Output the (x, y) coordinate of the center of the cell containing the given text.  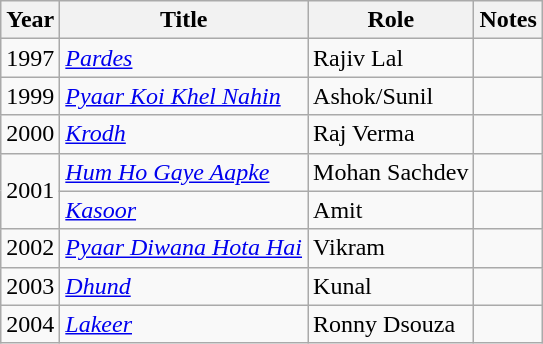
Pardes (184, 58)
1999 (30, 96)
2004 (30, 324)
Krodh (184, 134)
1997 (30, 58)
Notes (508, 20)
2001 (30, 191)
Hum Ho Gaye Aapke (184, 172)
Ronny Dsouza (391, 324)
Pyaar Diwana Hota Hai (184, 248)
Pyaar Koi Khel Nahin (184, 96)
Lakeer (184, 324)
Mohan Sachdev (391, 172)
Dhund (184, 286)
Role (391, 20)
2003 (30, 286)
Vikram (391, 248)
Rajiv Lal (391, 58)
Kasoor (184, 210)
2002 (30, 248)
2000 (30, 134)
Year (30, 20)
Title (184, 20)
Ashok/Sunil (391, 96)
Raj Verma (391, 134)
Kunal (391, 286)
Amit (391, 210)
